From the cell containing the given text, extract its center point as [X, Y] coordinate. 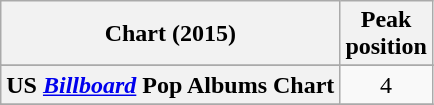
Chart (2015) [170, 34]
4 [386, 85]
Peak position [386, 34]
US Billboard Pop Albums Chart [170, 85]
